Locate the cell with the specified text and output its [x, y] center coordinate. 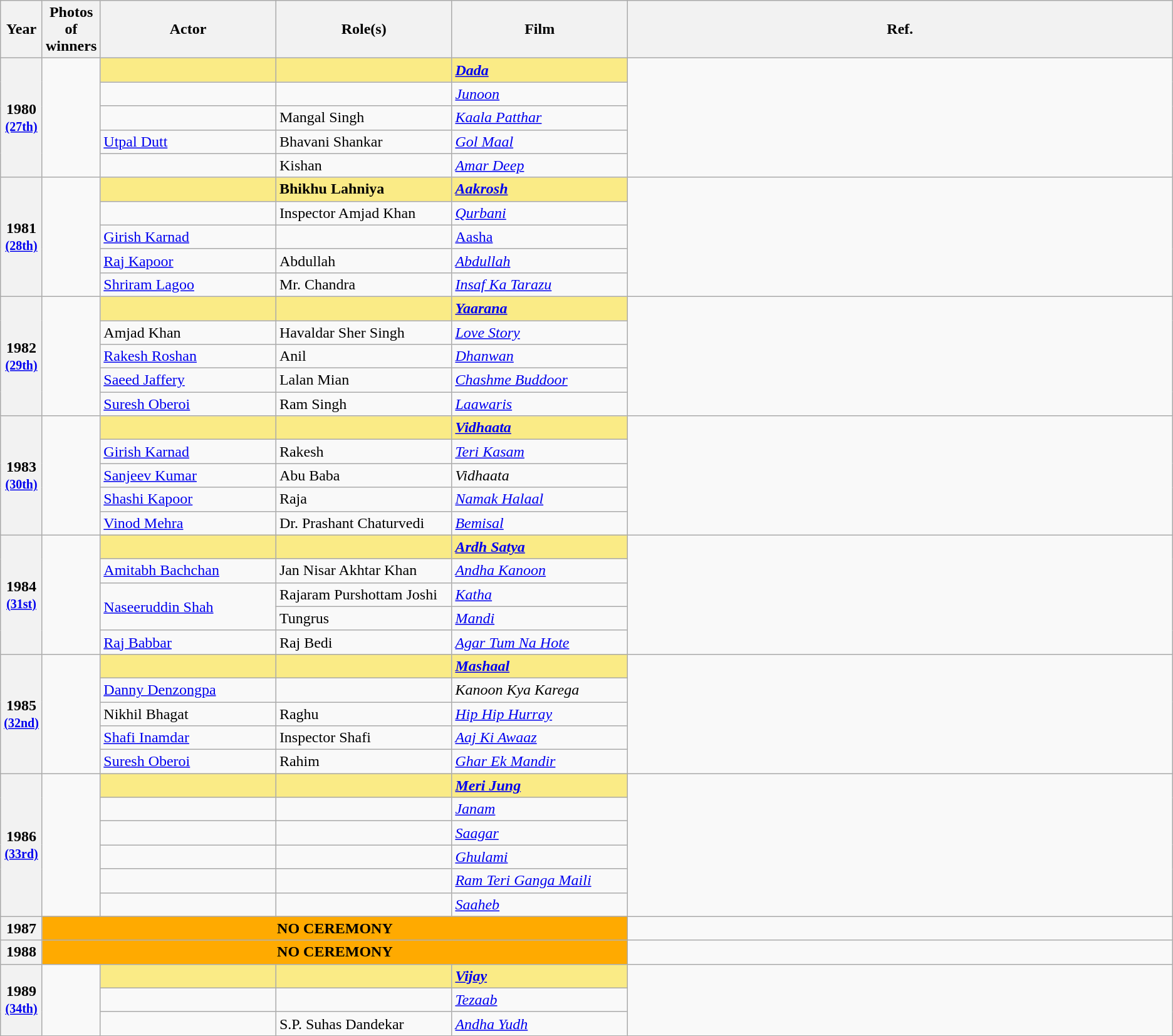
Bemisal [540, 523]
Mandi [540, 618]
Inspector Amjad Khan [363, 213]
Qurbani [540, 213]
Junoon [540, 94]
Kanoon Kya Karega [540, 690]
Rahim [363, 762]
Raja [363, 499]
Yaarana [540, 308]
Film [540, 29]
Tezaab [540, 1000]
Tungrus [363, 618]
Saagar [540, 833]
Amitabh Bachchan [188, 571]
Ghar Ek Mandir [540, 762]
Inspector Shafi [363, 738]
Anil [363, 356]
Danny Denzongpa [188, 690]
Raghu [363, 713]
Actor [188, 29]
Aakrosh [540, 189]
Mashaal [540, 666]
S.P. Suhas Dandekar [363, 1023]
Ram Singh [363, 404]
Mangal Singh [363, 118]
Raj Bedi [363, 642]
Havaldar Sher Singh [363, 333]
Love Story [540, 333]
Ghulami [540, 857]
1982 (29th) [21, 356]
Aasha [540, 237]
Role(s) [363, 29]
1986 (33rd) [21, 845]
1981 (28th) [21, 237]
Raj Babbar [188, 642]
Ram Teri Ganga Maili [540, 881]
Bhikhu Lahniya [363, 189]
Saeed Jaffery [188, 380]
Vijay [540, 976]
Shafi Inamdar [188, 738]
Lalan Mian [363, 380]
Mr. Chandra [363, 284]
1988 [21, 952]
Agar Tum Na Hote [540, 642]
Meri Jung [540, 785]
Andha Kanoon [540, 571]
Shriram Lagoo [188, 284]
Bhavani Shankar [363, 142]
Amjad Khan [188, 333]
Abu Baba [363, 475]
1980 (27th) [21, 118]
1984 (31st) [21, 594]
Sanjeev Kumar [188, 475]
Nikhil Bhagat [188, 713]
Laawaris [540, 404]
Ref. [900, 29]
Utpal Dutt [188, 142]
Dr. Prashant Chaturvedi [363, 523]
Photos of winners [71, 29]
Hip Hip Hurray [540, 713]
Raj Kapoor [188, 261]
Kishan [363, 165]
1989 (34th) [21, 1000]
Aaj Ki Awaaz [540, 738]
Chashme Buddoor [540, 380]
1987 [21, 928]
Teri Kasam [540, 452]
Dhanwan [540, 356]
Gol Maal [540, 142]
Jan Nisar Akhtar Khan [363, 571]
Janam [540, 809]
Andha Yudh [540, 1023]
1983 (30th) [21, 475]
1985 (32nd) [21, 713]
Ardh Satya [540, 547]
Year [21, 29]
Namak Halaal [540, 499]
Rakesh [363, 452]
Rajaram Purshottam Joshi [363, 594]
Katha [540, 594]
Kaala Patthar [540, 118]
Naseeruddin Shah [188, 606]
Insaf Ka Tarazu [540, 284]
Shashi Kapoor [188, 499]
Amar Deep [540, 165]
Vinod Mehra [188, 523]
Saaheb [540, 904]
Rakesh Roshan [188, 356]
Dada [540, 70]
